Return (x, y) of the center of cell containing provided text 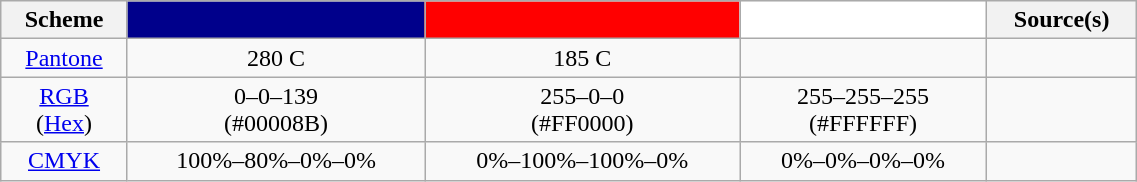
255–255–255(#FFFFFF) (864, 110)
0–0–139(#00008B) (276, 110)
255–0–0(#FF0000) (582, 110)
0%–100%–100%–0% (582, 161)
0%–0%–0%–0% (864, 161)
Source(s) (1061, 20)
Pantone (64, 58)
100%–80%–0%–0% (276, 161)
RGB(Hex) (64, 110)
CMYK (64, 161)
280 C (276, 58)
Scheme (64, 20)
185 C (582, 58)
